Detect which cell encompasses the target text, then output its (X, Y) center coordinate. 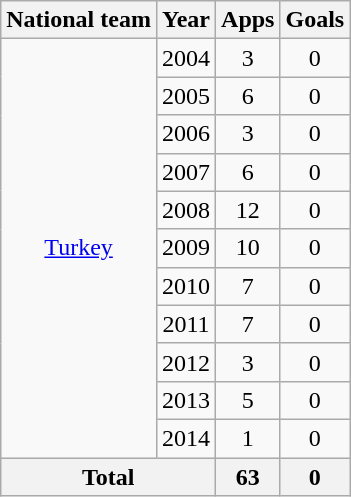
2014 (186, 438)
10 (248, 248)
1 (248, 438)
2009 (186, 248)
Year (186, 20)
Goals (315, 20)
2007 (186, 172)
12 (248, 210)
2004 (186, 58)
2006 (186, 134)
2011 (186, 324)
2008 (186, 210)
Turkey (79, 248)
2013 (186, 400)
2012 (186, 362)
National team (79, 20)
2005 (186, 96)
Apps (248, 20)
5 (248, 400)
63 (248, 477)
Total (108, 477)
2010 (186, 286)
